Return the (X, Y) coordinate for the center point of the cell that contains the specified text.  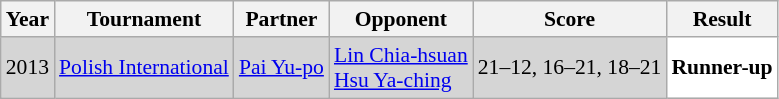
Year (28, 19)
Tournament (144, 19)
21–12, 16–21, 18–21 (570, 68)
2013 (28, 68)
Opponent (401, 19)
Partner (282, 19)
Polish International (144, 68)
Score (570, 19)
Runner-up (722, 68)
Result (722, 19)
Pai Yu-po (282, 68)
Lin Chia-hsuan Hsu Ya-ching (401, 68)
